Locate the cell with the specified text and output its (X, Y) center coordinate. 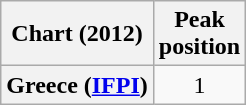
Peakposition (199, 34)
Chart (2012) (78, 34)
Greece (IFPI) (78, 85)
1 (199, 85)
